Find where the given text appears and provide that cell's center as (x, y) coordinate. 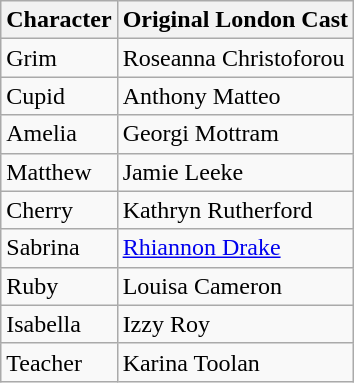
Matthew (59, 172)
Louisa Cameron (235, 286)
Isabella (59, 324)
Izzy Roy (235, 324)
Roseanna Christoforou (235, 58)
Character (59, 20)
Original London Cast (235, 20)
Jamie Leeke (235, 172)
Sabrina (59, 248)
Ruby (59, 286)
Rhiannon Drake (235, 248)
Amelia (59, 134)
Grim (59, 58)
Cupid (59, 96)
Anthony Matteo (235, 96)
Karina Toolan (235, 362)
Kathryn Rutherford (235, 210)
Georgi Mottram (235, 134)
Teacher (59, 362)
Cherry (59, 210)
